Find where the given text appears and provide that cell's center as [X, Y] coordinate. 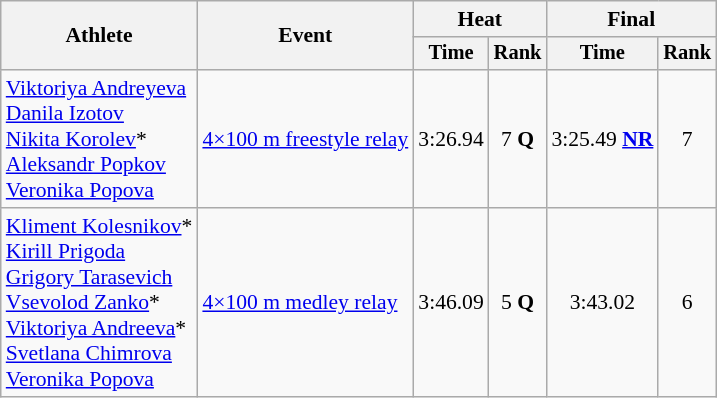
Athlete [100, 36]
7 [687, 139]
3:46.09 [450, 302]
Heat [480, 19]
3:43.02 [602, 302]
Kliment Kolesnikov*Kirill PrigodaGrigory TarasevichVsevolod Zanko*Viktoriya Andreeva*Svetlana ChimrovaVeronika Popova [100, 302]
3:26.94 [450, 139]
Event [305, 36]
7 Q [518, 139]
6 [687, 302]
4×100 m freestyle relay [305, 139]
4×100 m medley relay [305, 302]
Final [631, 19]
3:25.49 NR [602, 139]
5 Q [518, 302]
Viktoriya AndreyevaDanila IzotovNikita Korolev*Aleksandr PopkovVeronika Popova [100, 139]
